Output the [x, y] coordinate of the center of the cell containing the given text.  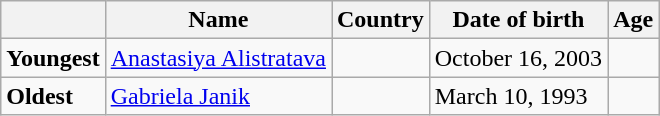
Anastasiya Alistratava [218, 58]
Youngest [53, 58]
March 10, 1993 [518, 96]
Gabriela Janik [218, 96]
Age [634, 20]
Date of birth [518, 20]
Oldest [53, 96]
Country [381, 20]
October 16, 2003 [518, 58]
Name [218, 20]
